Scan for the cell matching the given text and deliver its (x, y) coordinate at center. 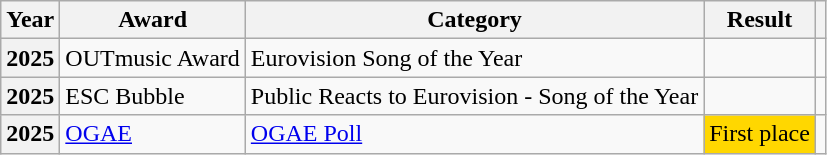
OGAE Poll (474, 134)
Year (30, 20)
OUTmusic Award (153, 58)
First place (760, 134)
Award (153, 20)
Eurovision Song of the Year (474, 58)
OGAE (153, 134)
Public Reacts to Eurovision - Song of the Year (474, 96)
Category (474, 20)
ESC Bubble (153, 96)
Result (760, 20)
